Output the [x, y] coordinate of the center of the cell containing the given text.  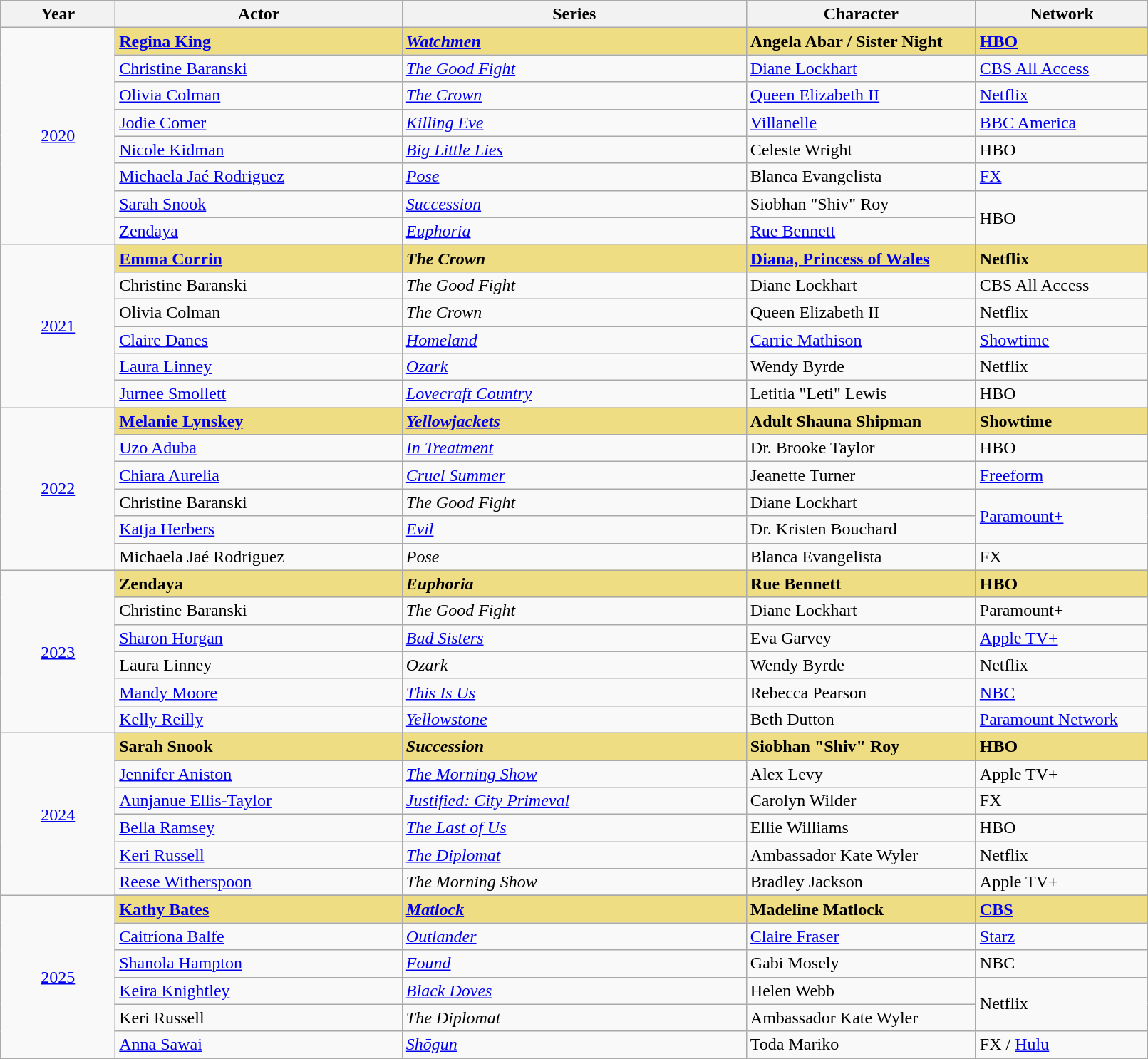
Aunjanue Ellis-Taylor [259, 801]
Evil [574, 529]
Dr. Brooke Taylor [861, 448]
Paramount Network [1062, 719]
Black Doves [574, 991]
FX / Hulu [1062, 1045]
Beth Dutton [861, 719]
Helen Webb [861, 991]
Angela Abar / Sister Night [861, 41]
Freeform [1062, 475]
Kathy Bates [259, 909]
Killing Eve [574, 123]
Jeanette Turner [861, 475]
Homeland [574, 340]
Celeste Wright [861, 150]
Kelly Reilly [259, 719]
2025 [58, 977]
Year [58, 14]
2023 [58, 651]
Adult Shauna Shipman [861, 421]
Carolyn Wilder [861, 801]
Claire Danes [259, 340]
2020 [58, 136]
Jennifer Aniston [259, 773]
Rebecca Pearson [861, 692]
Character [861, 14]
Toda Mariko [861, 1045]
Bradley Jackson [861, 882]
Jodie Comer [259, 123]
Bad Sisters [574, 638]
Carrie Mathison [861, 340]
Claire Fraser [861, 936]
Regina King [259, 41]
Yellowstone [574, 719]
Justified: City Primeval [574, 801]
Letitia "Leti" Lewis [861, 394]
Bella Ramsey [259, 828]
Watchmen [574, 41]
CBS [1062, 909]
Cruel Summer [574, 475]
In Treatment [574, 448]
Alex Levy [861, 773]
2021 [58, 326]
Big Little Lies [574, 150]
Matlock [574, 909]
Actor [259, 14]
Lovecraft Country [574, 394]
Gabi Mosely [861, 964]
Reese Witherspoon [259, 882]
Dr. Kristen Bouchard [861, 529]
Emma Corrin [259, 258]
The Last of Us [574, 828]
Madeline Matlock [861, 909]
Caitríona Balfe [259, 936]
Villanelle [861, 123]
Sharon Horgan [259, 638]
Katja Herbers [259, 529]
Yellowjackets [574, 421]
Jurnee Smollett [259, 394]
Chiara Aurelia [259, 475]
2024 [58, 814]
Uzo Aduba [259, 448]
This Is Us [574, 692]
Diana, Princess of Wales [861, 258]
Anna Sawai [259, 1045]
Melanie Lynskey [259, 421]
Eva Garvey [861, 638]
Outlander [574, 936]
Nicole Kidman [259, 150]
2022 [58, 489]
BBC America [1062, 123]
Ellie Williams [861, 828]
Mandy Moore [259, 692]
Series [574, 14]
Keira Knightley [259, 991]
Shōgun [574, 1045]
Shanola Hampton [259, 964]
Found [574, 964]
Network [1062, 14]
Starz [1062, 936]
